Determine the (x, y) coordinate at the center of the cell enclosing the given text.  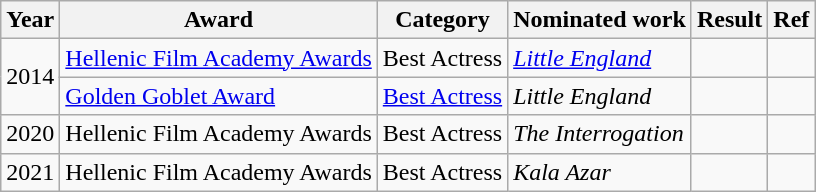
2021 (30, 172)
Result (729, 20)
2020 (30, 134)
Nominated work (600, 20)
The Interrogation (600, 134)
Kala Azar (600, 172)
2014 (30, 77)
Category (442, 20)
Award (218, 20)
Year (30, 20)
Ref (792, 20)
Golden Goblet Award (218, 96)
